For the text-containing cell, return its midpoint in (x, y) coordinate format. 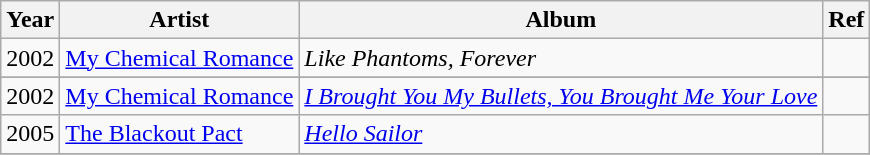
2005 (30, 134)
Like Phantoms, Forever (561, 58)
I Brought You My Bullets, You Brought Me Your Love (561, 96)
Hello Sailor (561, 134)
Ref (846, 20)
Year (30, 20)
Artist (180, 20)
The Blackout Pact (180, 134)
Album (561, 20)
